Scan for the cell matching the given text and deliver its [X, Y] coordinate at center. 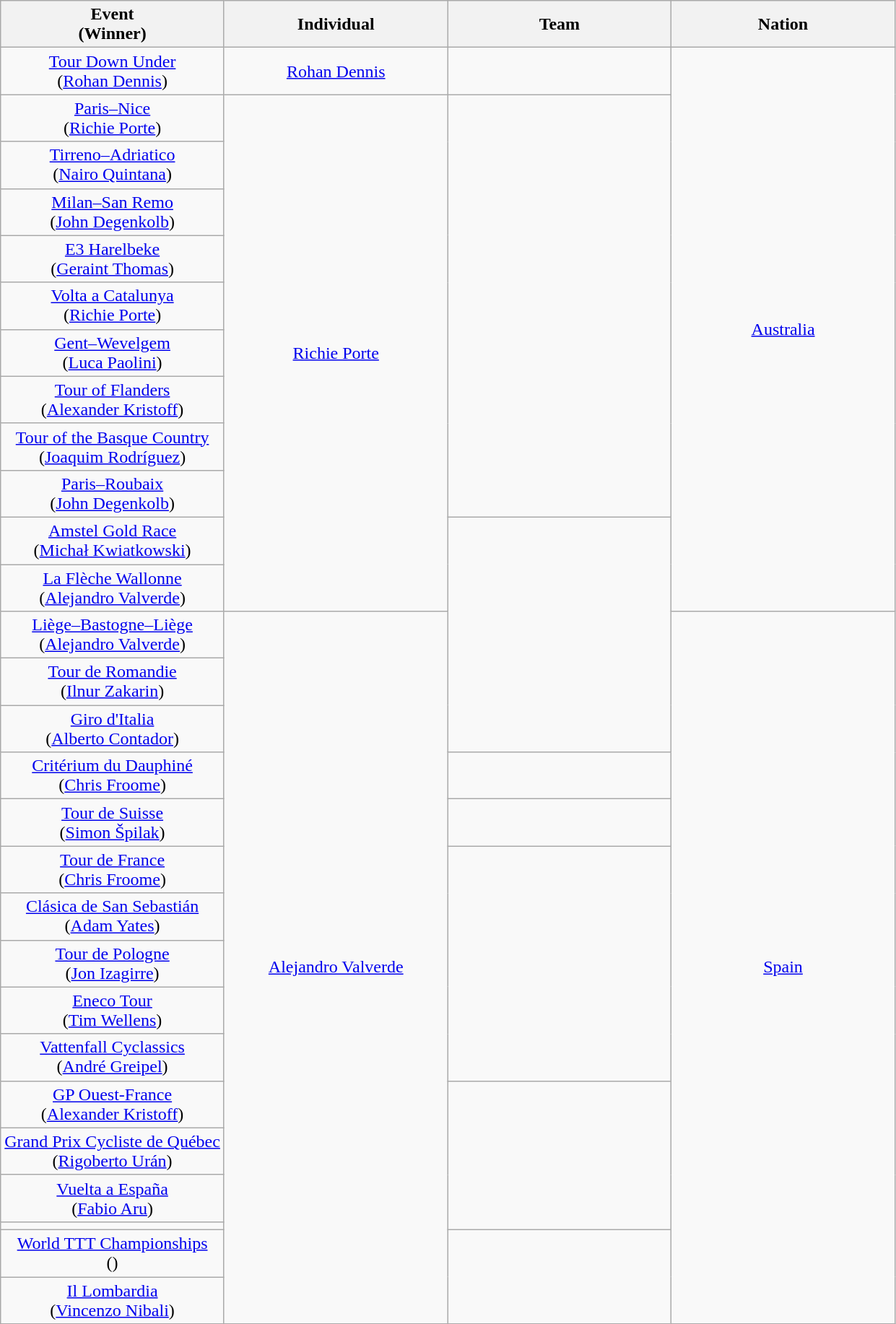
La Flèche Wallonne(Alejandro Valverde) [113, 588]
Event(Winner) [113, 25]
Tirreno–Adriatico(Nairo Quintana) [113, 165]
Eneco Tour(Tim Wellens) [113, 1011]
Team [560, 25]
Rohan Dennis [336, 71]
Giro d'Italia(Alberto Contador) [113, 729]
Paris–Roubaix(John Degenkolb) [113, 494]
Australia [783, 329]
Grand Prix Cycliste de Québec(Rigoberto Urán) [113, 1151]
E3 Harelbeke(Geraint Thomas) [113, 258]
Gent–Wevelgem(Luca Paolini) [113, 352]
Liège–Bastogne–Liège(Alejandro Valverde) [113, 635]
Spain [783, 967]
Tour de France(Chris Froome) [113, 869]
Vattenfall Cyclassics(André Greipel) [113, 1057]
Tour de Suisse(Simon Špilak) [113, 823]
Vuelta a España(Fabio Aru) [113, 1198]
Tour de Pologne(Jon Izagirre) [113, 963]
Critérium du Dauphiné(Chris Froome) [113, 775]
World TTT Championships() [113, 1253]
Tour of Flanders(Alexander Kristoff) [113, 400]
Clásica de San Sebastián(Adam Yates) [113, 917]
Individual [336, 25]
Tour de Romandie(Ilnur Zakarin) [113, 681]
Richie Porte [336, 353]
Nation [783, 25]
GP Ouest-France(Alexander Kristoff) [113, 1105]
Tour of the Basque Country(Joaquim Rodríguez) [113, 446]
Amstel Gold Race(Michał Kwiatkowski) [113, 540]
Paris–Nice(Richie Porte) [113, 118]
Tour Down Under(Rohan Dennis) [113, 71]
Milan–San Remo(John Degenkolb) [113, 212]
Il Lombardia(Vincenzo Nibali) [113, 1299]
Volta a Catalunya(Richie Porte) [113, 306]
Alejandro Valverde [336, 967]
